Output the (x, y) coordinate of the center of the cell containing the given text.  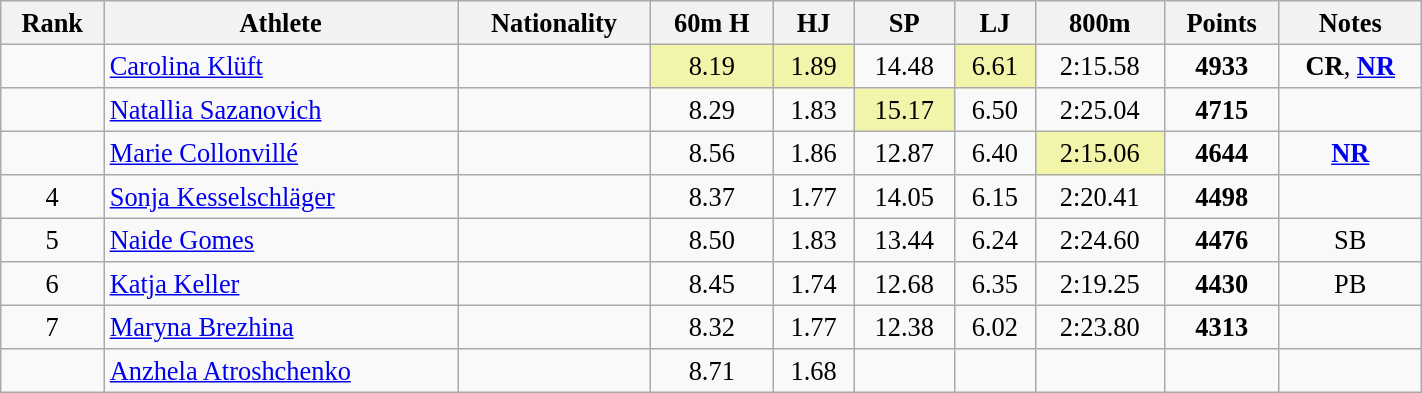
1.74 (814, 284)
4933 (1222, 66)
4498 (1222, 197)
8.29 (712, 109)
4430 (1222, 284)
4313 (1222, 327)
Sonja Kesselschläger (281, 197)
1.89 (814, 66)
Maryna Brezhina (281, 327)
800m (1100, 22)
Marie Collonvillé (281, 153)
6.24 (994, 240)
12.87 (904, 153)
NR (1350, 153)
Notes (1350, 22)
4715 (1222, 109)
Anzhela Atroshchenko (281, 371)
Natallia Sazanovich (281, 109)
Naide Gomes (281, 240)
6.02 (994, 327)
14.05 (904, 197)
6.35 (994, 284)
8.32 (712, 327)
8.45 (712, 284)
14.48 (904, 66)
Carolina Klüft (281, 66)
2:20.41 (1100, 197)
12.38 (904, 327)
8.37 (712, 197)
6.40 (994, 153)
4 (52, 197)
2:24.60 (1100, 240)
Rank (52, 22)
CR, NR (1350, 66)
2:23.80 (1100, 327)
7 (52, 327)
1.86 (814, 153)
6.50 (994, 109)
Katja Keller (281, 284)
8.56 (712, 153)
LJ (994, 22)
Points (1222, 22)
6.15 (994, 197)
8.19 (712, 66)
60m H (712, 22)
SP (904, 22)
2:15.58 (1100, 66)
13.44 (904, 240)
2:25.04 (1100, 109)
6 (52, 284)
8.50 (712, 240)
2:19.25 (1100, 284)
HJ (814, 22)
1.68 (814, 371)
SB (1350, 240)
Athlete (281, 22)
15.17 (904, 109)
8.71 (712, 371)
5 (52, 240)
6.61 (994, 66)
Nationality (554, 22)
12.68 (904, 284)
4476 (1222, 240)
PB (1350, 284)
2:15.06 (1100, 153)
4644 (1222, 153)
